Provide the [X, Y] coordinate of the cell's center where the given text is located.  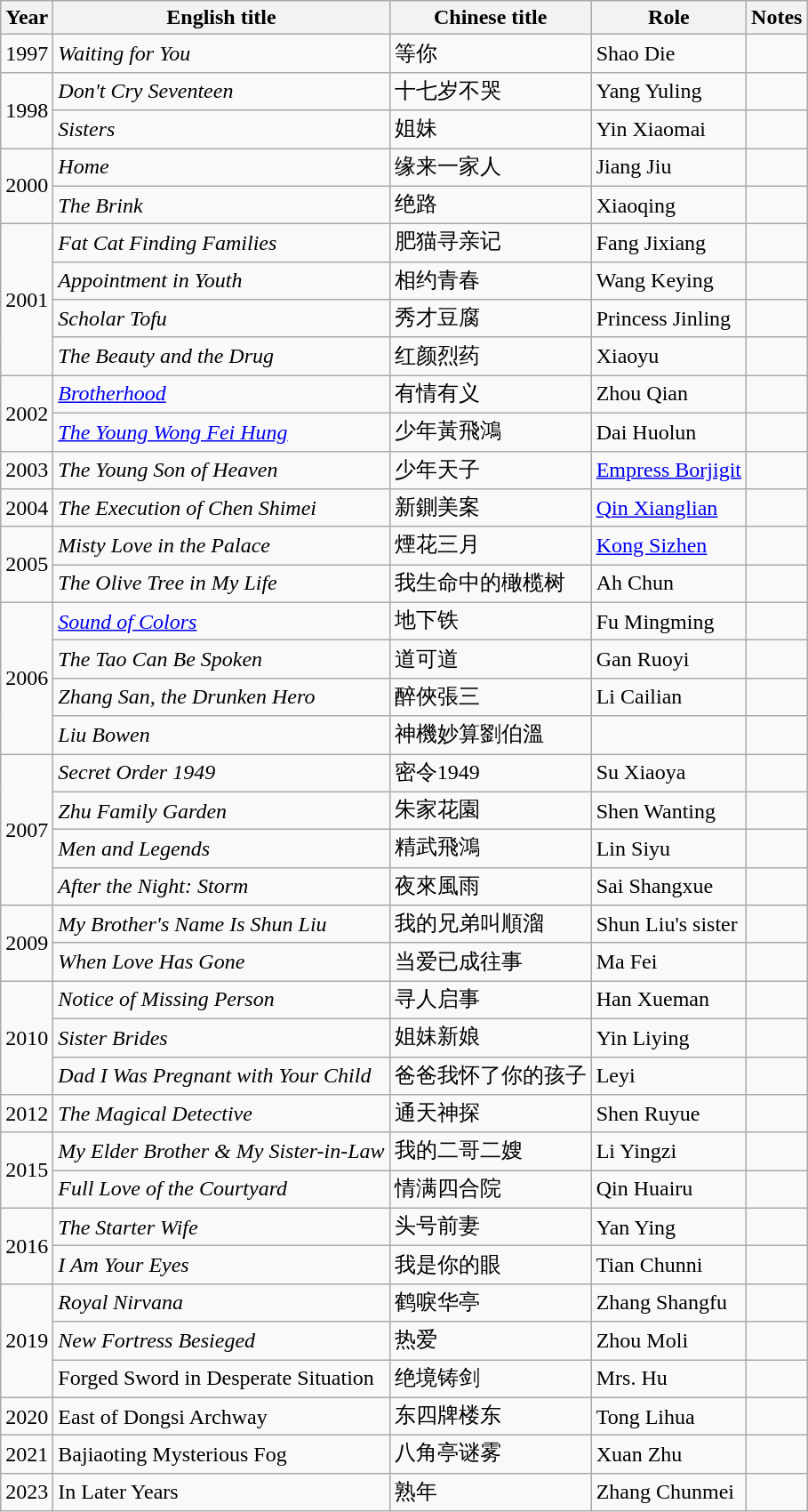
Secret Order 1949 [221, 774]
The Olive Tree in My Life [221, 583]
Misty Love in the Palace [221, 546]
2010 [27, 1038]
Gan Ruoyi [668, 660]
Shao Die [668, 53]
2019 [27, 1340]
2004 [27, 509]
通天神探 [491, 1114]
Ma Fei [668, 962]
密令1949 [491, 774]
When Love Has Gone [221, 962]
Role [668, 18]
Zhu Family Garden [221, 811]
2012 [27, 1114]
煙花三月 [491, 546]
Zhou Moli [668, 1341]
English title [221, 18]
爸爸我怀了你的孩子 [491, 1076]
少年天子 [491, 470]
Ah Chun [668, 583]
Shen Wanting [668, 811]
Xiaoyu [668, 356]
Yin Xiaomai [668, 130]
鹤唳华亭 [491, 1302]
道可道 [491, 660]
The Beauty and the Drug [221, 356]
Men and Legends [221, 848]
朱家花園 [491, 811]
In Later Years [221, 1492]
Yin Liying [668, 1037]
有情有义 [491, 395]
我的兄弟叫順溜 [491, 925]
New Fortress Besieged [221, 1341]
姐妹 [491, 130]
2000 [27, 185]
Wang Keying [668, 281]
Yan Ying [668, 1227]
Qin Xianglian [668, 509]
少年黃飛鴻 [491, 432]
Li Cailian [668, 697]
Lin Siyu [668, 848]
Full Love of the Courtyard [221, 1190]
缘来一家人 [491, 167]
Fat Cat Finding Families [221, 244]
精武飛鴻 [491, 848]
我生命中的橄榄树 [491, 583]
Chinese title [491, 18]
Han Xueman [668, 1000]
My Brother's Name Is Shun Liu [221, 925]
The Starter Wife [221, 1227]
秀才豆腐 [491, 318]
The Execution of Chen Shimei [221, 509]
Zhou Qian [668, 395]
Kong Sizhen [668, 546]
2009 [27, 943]
八角亭谜雾 [491, 1455]
The Brink [221, 205]
Jiang Jiu [668, 167]
绝境铸剑 [491, 1379]
Fang Jixiang [668, 244]
2023 [27, 1492]
Brotherhood [221, 395]
Tian Chunni [668, 1265]
The Young Son of Heaven [221, 470]
Royal Nirvana [221, 1302]
Xiaoqing [668, 205]
Zhang Chunmei [668, 1492]
The Young Wong Fei Hung [221, 432]
我是你的眼 [491, 1265]
The Tao Can Be Spoken [221, 660]
地下铁 [491, 621]
寻人启事 [491, 1000]
Su Xiaoya [668, 774]
Empress Borjigit [668, 470]
2006 [27, 678]
绝路 [491, 205]
Liu Bowen [221, 735]
2016 [27, 1245]
姐妹新娘 [491, 1037]
新鍘美案 [491, 509]
Home [221, 167]
2005 [27, 564]
The Magical Detective [221, 1114]
Appointment in Youth [221, 281]
Xuan Zhu [668, 1455]
I Am Your Eyes [221, 1265]
红颜烈药 [491, 356]
当爱已成往事 [491, 962]
神機妙算劉伯溫 [491, 735]
我的二哥二嫂 [491, 1151]
After the Night: Storm [221, 886]
Year [27, 18]
1997 [27, 53]
East of Dongsi Archway [221, 1416]
My Elder Brother & My Sister-in-Law [221, 1151]
热爱 [491, 1341]
Bajiaoting Mysterious Fog [221, 1455]
Sound of Colors [221, 621]
Tong Lihua [668, 1416]
Qin Huairu [668, 1190]
相约青春 [491, 281]
2001 [27, 300]
Dad I Was Pregnant with Your Child [221, 1076]
东四牌楼东 [491, 1416]
Leyi [668, 1076]
肥猫寻亲记 [491, 244]
Yang Yuling [668, 91]
1998 [27, 110]
等你 [491, 53]
十七岁不哭 [491, 91]
Fu Mingming [668, 621]
Zhang San, the Drunken Hero [221, 697]
Zhang Shangfu [668, 1302]
Sai Shangxue [668, 886]
Waiting for You [221, 53]
2002 [27, 413]
Scholar Tofu [221, 318]
2020 [27, 1416]
Sisters [221, 130]
Don't Cry Seventeen [221, 91]
Princess Jinling [668, 318]
Mrs. Hu [668, 1379]
Shun Liu's sister [668, 925]
2021 [27, 1455]
Forged Sword in Desperate Situation [221, 1379]
头号前妻 [491, 1227]
2003 [27, 470]
Shen Ruyue [668, 1114]
Notice of Missing Person [221, 1000]
Sister Brides [221, 1037]
Notes [777, 18]
2007 [27, 830]
2015 [27, 1170]
Li Yingzi [668, 1151]
Dai Huolun [668, 432]
醉俠張三 [491, 697]
熟年 [491, 1492]
夜來風雨 [491, 886]
情满四合院 [491, 1190]
